For the text-containing cell, return its midpoint in (x, y) coordinate format. 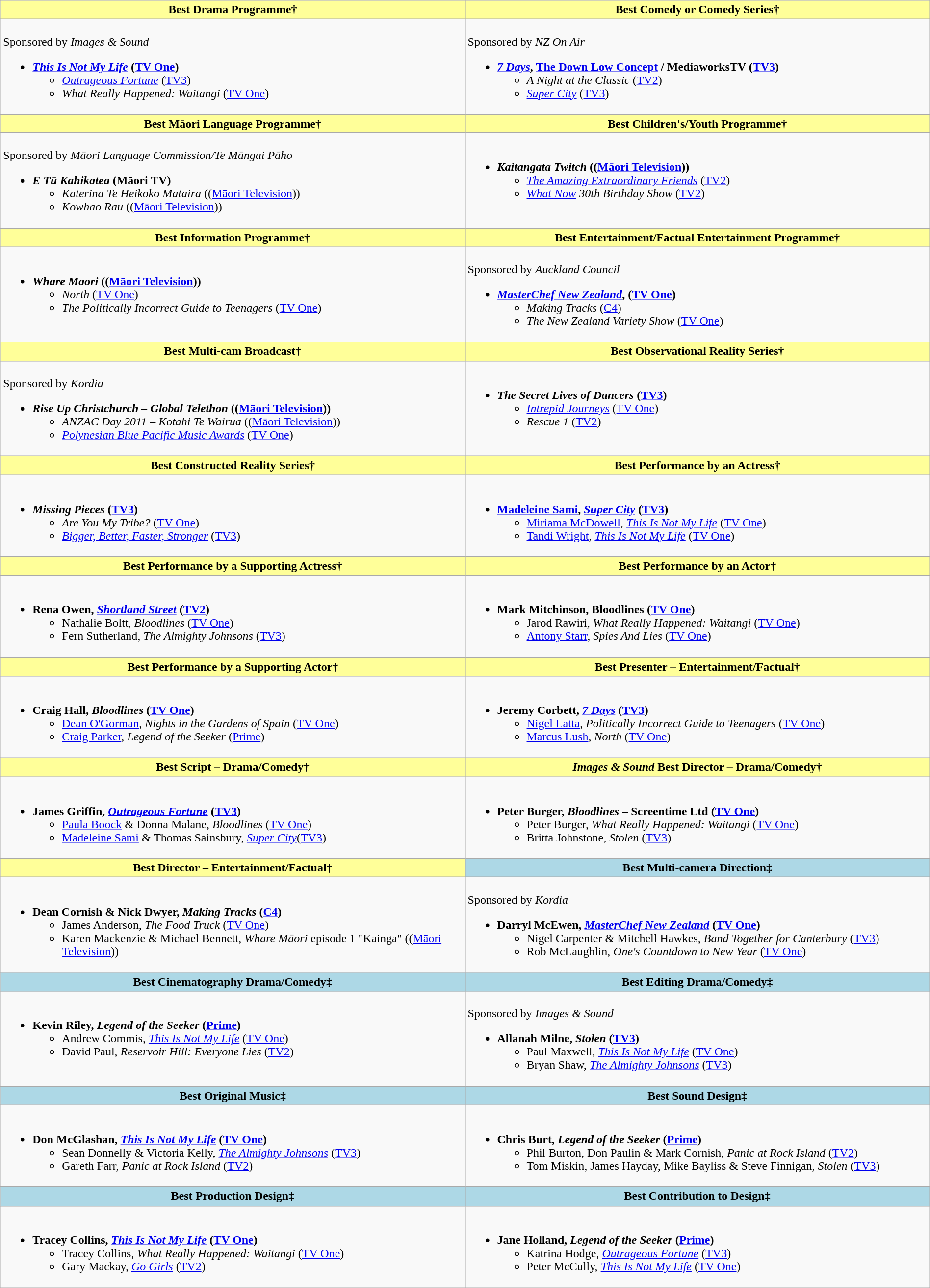
Jane Holland, Legend of the Seeker (Prime)Katrina Hodge, Outrageous Fortune (TV3)Peter McCully, This Is Not My Life (TV One) (697, 1246)
Best Script – Drama/Comedy† (232, 767)
The Secret Lives of Dancers (TV3)Intrepid Journeys (TV One)Rescue 1 (TV2) (697, 408)
Best Director – Entertainment/Factual† (232, 868)
Tracey Collins, This Is Not My Life (TV One)Tracey Collins, What Really Happened: Waitangi (TV One)Gary Mackay, Go Girls (TV2) (232, 1246)
Best Māori Language Programme† (232, 124)
Sponsored by Images & SoundAllanah Milne, Stolen (TV3)Paul Maxwell, This Is Not My Life (TV One)Bryan Shaw, The Almighty Johnsons (TV3) (697, 1039)
Best Multi-camera Direction‡ (697, 868)
James Griffin, Outrageous Fortune (TV3)Paula Boock & Donna Malane, Bloodlines (TV One)Madeleine Sami & Thomas Sainsbury, Super City(TV3) (232, 817)
Kevin Riley, Legend of the Seeker (Prime)Andrew Commis, This Is Not My Life (TV One)David Paul, Reservoir Hill: Everyone Lies (TV2) (232, 1039)
Mark Mitchinson, Bloodlines (TV One)Jarod Rawiri, What Really Happened: Waitangi (TV One)Antony Starr, Spies And Lies (TV One) (697, 616)
Best Performance by a Supporting Actor† (232, 667)
Best Information Programme† (232, 237)
Sponsored by Images & Sound This Is Not My Life (TV One)Outrageous Fortune (TV3)What Really Happened: Waitangi (TV One) (232, 67)
Best Comedy or Comedy Series† (697, 10)
Whare Maori ((Māori Television))North (TV One)The Politically Incorrect Guide to Teenagers (TV One) (232, 294)
Best Editing Drama/Comedy‡ (697, 982)
Best Drama Programme† (232, 10)
Best Children's/Youth Programme† (697, 124)
Sponsored by NZ On Air 7 Days, The Down Low Concept / MediaworksTV (TV3)A Night at the Classic (TV2)Super City (TV3) (697, 67)
Sponsored by Auckland Council MasterChef New Zealand, (TV One)Making Tracks (C4)The New Zealand Variety Show (TV One) (697, 294)
Madeleine Sami, Super City (TV3)Miriama McDowell, This Is Not My Life (TV One)Tandi Wright, This Is Not My Life (TV One) (697, 515)
Best Multi-cam Broadcast† (232, 351)
Rena Owen, Shortland Street (TV2)Nathalie Boltt, Bloodlines (TV One)Fern Sutherland, The Almighty Johnsons (TV3) (232, 616)
Kaitangata Twitch ((Māori Television))The Amazing Extraordinary Friends (TV2)What Now 30th Birthday Show (TV2) (697, 181)
Don McGlashan, This Is Not My Life (TV One)Sean Donnelly & Victoria Kelly, The Almighty Johnsons (TV3)Gareth Farr, Panic at Rock Island (TV2) (232, 1146)
Best Original Music‡ (232, 1096)
Best Constructed Reality Series† (232, 465)
Best Entertainment/Factual Entertainment Programme† (697, 237)
Best Performance by an Actor† (697, 566)
Best Performance by an Actress† (697, 465)
Best Observational Reality Series† (697, 351)
Best Presenter – Entertainment/Factual† (697, 667)
Missing Pieces (TV3)Are You My Tribe? (TV One)Bigger, Better, Faster, Stronger (TV3) (232, 515)
Jeremy Corbett, 7 Days (TV3)Nigel Latta, Politically Incorrect Guide to Teenagers (TV One)Marcus Lush, North (TV One) (697, 717)
Best Contribution to Design‡ (697, 1196)
Best Sound Design‡ (697, 1096)
Best Cinematography Drama/Comedy‡ (232, 982)
Peter Burger, Bloodlines – Screentime Ltd (TV One)Peter Burger, What Really Happened: Waitangi (TV One)Britta Johnstone, Stolen (TV3) (697, 817)
Best Performance by a Supporting Actress† (232, 566)
Images & Sound Best Director – Drama/Comedy† (697, 767)
Best Production Design‡ (232, 1196)
Craig Hall, Bloodlines (TV One)Dean O'Gorman, Nights in the Gardens of Spain (TV One)Craig Parker, Legend of the Seeker (Prime) (232, 717)
